Locate the cell with the specified text and output its [X, Y] center coordinate. 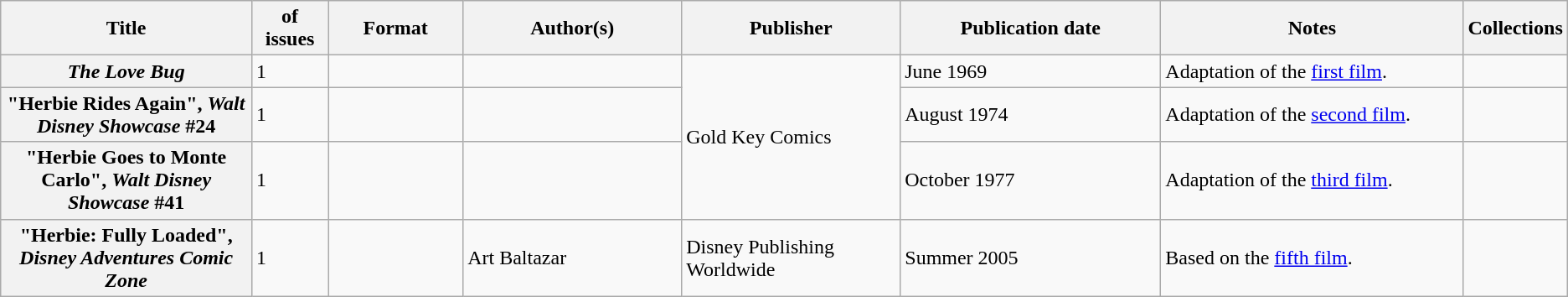
August 1974 [1030, 114]
Adaptation of the second film. [1312, 114]
Collections [1515, 29]
October 1977 [1030, 180]
Adaptation of the first film. [1312, 71]
Format [395, 29]
"Herbie Rides Again", Walt Disney Showcase #24 [126, 114]
Art Baltazar [573, 258]
Based on the fifth film. [1312, 258]
Summer 2005 [1030, 258]
of issues [290, 29]
"Herbie: Fully Loaded", Disney Adventures Comic Zone [126, 258]
The Love Bug [126, 71]
Notes [1312, 29]
Publisher [791, 29]
Author(s) [573, 29]
Publication date [1030, 29]
"Herbie Goes to Monte Carlo", Walt Disney Showcase #41 [126, 180]
Disney Publishing Worldwide [791, 258]
Title [126, 29]
June 1969 [1030, 71]
Gold Key Comics [791, 138]
Adaptation of the third film. [1312, 180]
